Find where the given text appears and provide that cell's center as [X, Y] coordinate. 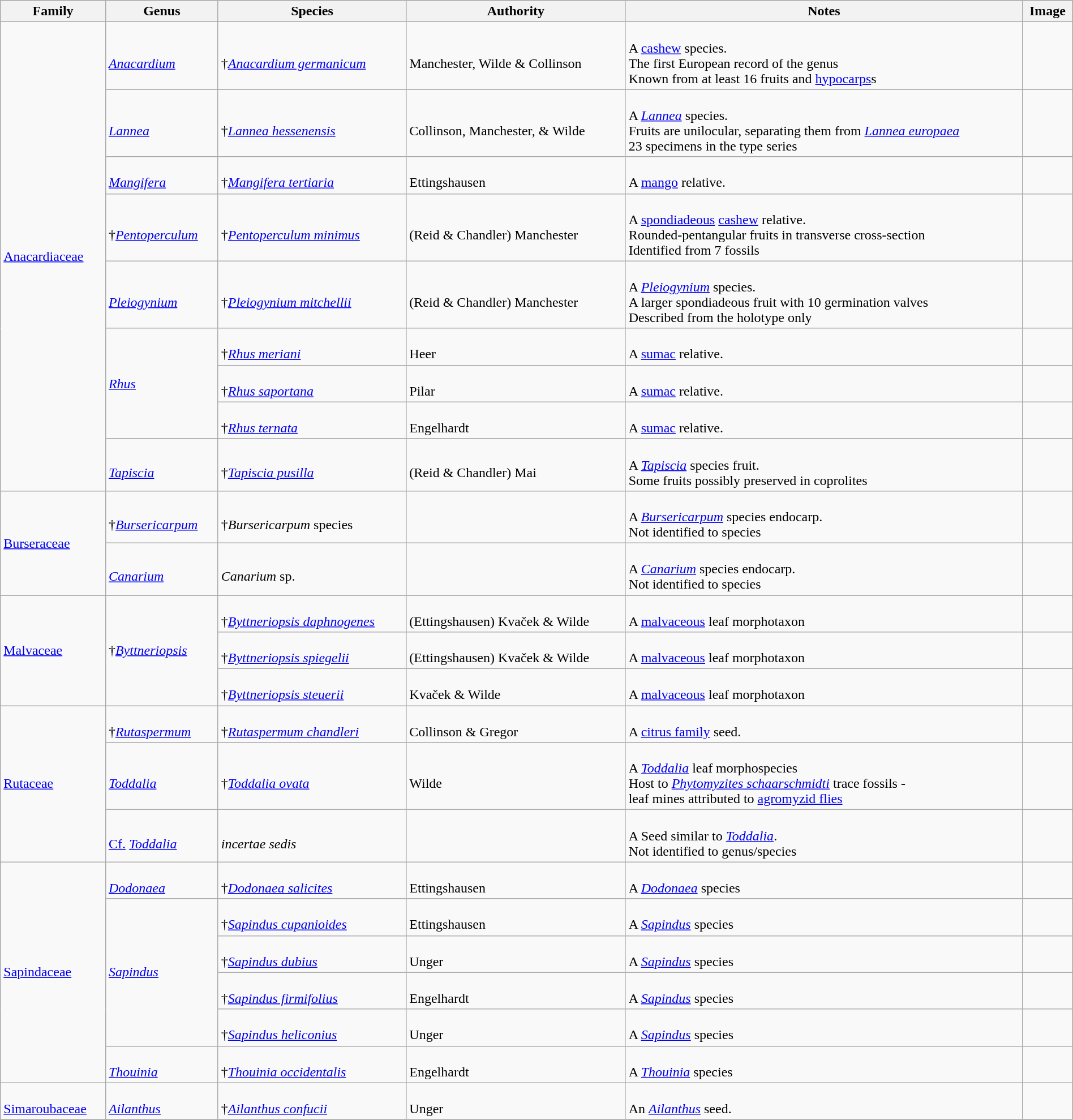
Anacardiaceae [53, 257]
†Anacardium germanicum [312, 55]
A Thouinia species [824, 1064]
†Sapindus cupanioides [312, 917]
†Bursericarpum [162, 517]
Species [312, 11]
A mango relative. [824, 175]
Ailanthus [162, 1101]
†Rhus ternata [312, 420]
Collinson, Manchester, & Wilde [516, 123]
A Seed similar to Toddalia. Not identified to genus/species [824, 836]
†Rhus meriani [312, 346]
A Toddalia leaf morphospecies Host to Phytomyzites schaarschmidti trace fossils -leaf mines attributed to agromyzid flies [824, 776]
Pilar [516, 384]
incertae sedis [312, 836]
†Byttneriopsis spiegelii [312, 651]
Lannea [162, 123]
Canarium sp. [312, 569]
Family [53, 11]
Kvaček & Wilde [516, 687]
Genus [162, 11]
†Byttneriopsis [162, 651]
†Ailanthus confucii [312, 1101]
Tapiscia [162, 465]
Anacardium [162, 55]
Image [1048, 11]
Notes [824, 11]
†Mangifera tertiaria [312, 175]
Cf. Toddalia [162, 836]
Collinson & Gregor [516, 724]
Sapindaceae [53, 972]
A Tapiscia species fruit.Some fruits possibly preserved in coprolites [824, 465]
Pleiogynium [162, 294]
Simaroubaceae [53, 1101]
†Bursericarpum species [312, 517]
Sapindus [162, 972]
†Pentoperculum minimus [312, 228]
Rutaceae [53, 784]
Wilde [516, 776]
A cashew species.The first European record of the genusKnown from at least 16 fruits and hypocarpss [824, 55]
Manchester, Wilde & Collinson [516, 55]
†Byttneriopsis daphnogenes [312, 613]
Burseraceae [53, 543]
†Rutaspermum chandleri [312, 724]
†Sapindus heliconius [312, 1028]
(Reid & Chandler) Mai [516, 465]
†Toddalia ovata [312, 776]
†Rutaspermum [162, 724]
A Lannea species.Fruits are unilocular, separating them from Lannea europaea 23 specimens in the type series [824, 123]
†Dodonaea salicites [312, 881]
†Sapindus firmifolius [312, 990]
Canarium [162, 569]
A Dodonaea species [824, 881]
†Pleiogynium mitchellii [312, 294]
Malvaceae [53, 651]
†Thouinia occidentalis [312, 1064]
†Byttneriopsis steuerii [312, 687]
Toddalia [162, 776]
A Canarium species endocarp. Not identified to species [824, 569]
†Pentoperculum [162, 228]
Thouinia [162, 1064]
Heer [516, 346]
†Sapindus dubius [312, 954]
Authority [516, 11]
A Pleiogynium species.A larger spondiadeous fruit with 10 germination valvesDescribed from the holotype only [824, 294]
†Lannea hessenensis [312, 123]
A spondiadeous cashew relative.Rounded-pentangular fruits in transverse cross-section Identified from 7 fossils [824, 228]
An Ailanthus seed. [824, 1101]
Rhus [162, 384]
Dodonaea [162, 881]
†Tapiscia pusilla [312, 465]
A Bursericarpum species endocarp. Not identified to species [824, 517]
Mangifera [162, 175]
†Rhus saportana [312, 384]
A citrus family seed. [824, 724]
